Return [x, y] of the center of cell containing provided text 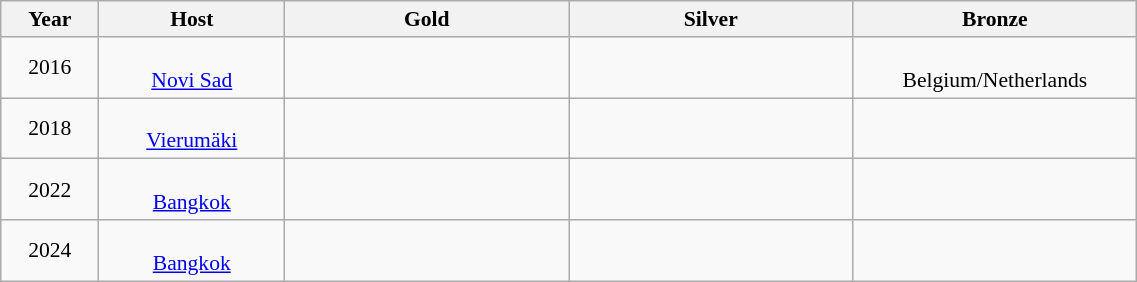
Novi Sad [192, 68]
Bronze [995, 19]
Belgium/Netherlands [995, 68]
2018 [50, 128]
Silver [711, 19]
Gold [427, 19]
2024 [50, 250]
Year [50, 19]
Vierumäki [192, 128]
Host [192, 19]
2016 [50, 68]
2022 [50, 190]
